For the text-containing cell, return its midpoint in [X, Y] coordinate format. 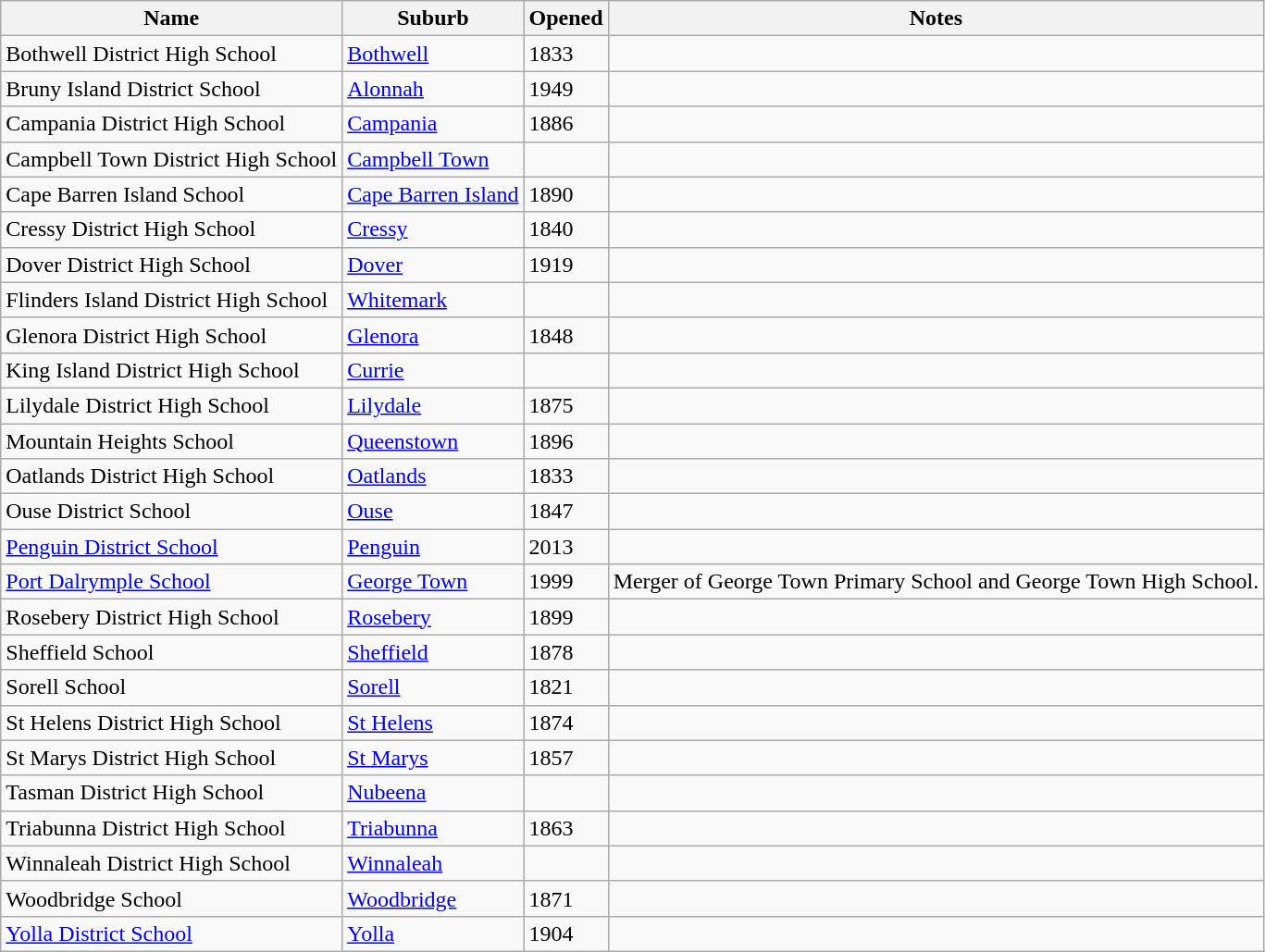
1848 [566, 335]
Whitemark [433, 300]
1857 [566, 758]
Lilydale [433, 405]
Dover District High School [172, 265]
King Island District High School [172, 370]
Sorell [433, 687]
Mountain Heights School [172, 441]
Penguin [433, 547]
1949 [566, 89]
Woodbridge [433, 898]
Glenora [433, 335]
Port Dalrymple School [172, 582]
Bothwell [433, 54]
Campania District High School [172, 124]
Notes [936, 19]
Triabunna District High School [172, 828]
1886 [566, 124]
1919 [566, 265]
1878 [566, 652]
Ouse [433, 512]
Campania [433, 124]
St Marys District High School [172, 758]
Cape Barren Island School [172, 194]
Lilydale District High School [172, 405]
Suburb [433, 19]
Oatlands [433, 476]
1890 [566, 194]
Bruny Island District School [172, 89]
1899 [566, 617]
Sheffield [433, 652]
1871 [566, 898]
Woodbridge School [172, 898]
Winnaleah District High School [172, 863]
Rosebery [433, 617]
1847 [566, 512]
George Town [433, 582]
Cape Barren Island [433, 194]
1904 [566, 933]
Oatlands District High School [172, 476]
St Helens District High School [172, 723]
Tasman District High School [172, 793]
Winnaleah [433, 863]
Opened [566, 19]
Cressy District High School [172, 229]
St Marys [433, 758]
Penguin District School [172, 547]
Campbell Town District High School [172, 159]
1840 [566, 229]
1999 [566, 582]
Triabunna [433, 828]
Cressy [433, 229]
Ouse District School [172, 512]
Bothwell District High School [172, 54]
Alonnah [433, 89]
Merger of George Town Primary School and George Town High School. [936, 582]
1896 [566, 441]
2013 [566, 547]
1821 [566, 687]
1874 [566, 723]
Currie [433, 370]
1863 [566, 828]
Sorell School [172, 687]
Name [172, 19]
Campbell Town [433, 159]
Glenora District High School [172, 335]
Nubeena [433, 793]
St Helens [433, 723]
Dover [433, 265]
Rosebery District High School [172, 617]
Yolla [433, 933]
Sheffield School [172, 652]
Yolla District School [172, 933]
Flinders Island District High School [172, 300]
1875 [566, 405]
Queenstown [433, 441]
